For the text-containing cell, return its midpoint in [x, y] coordinate format. 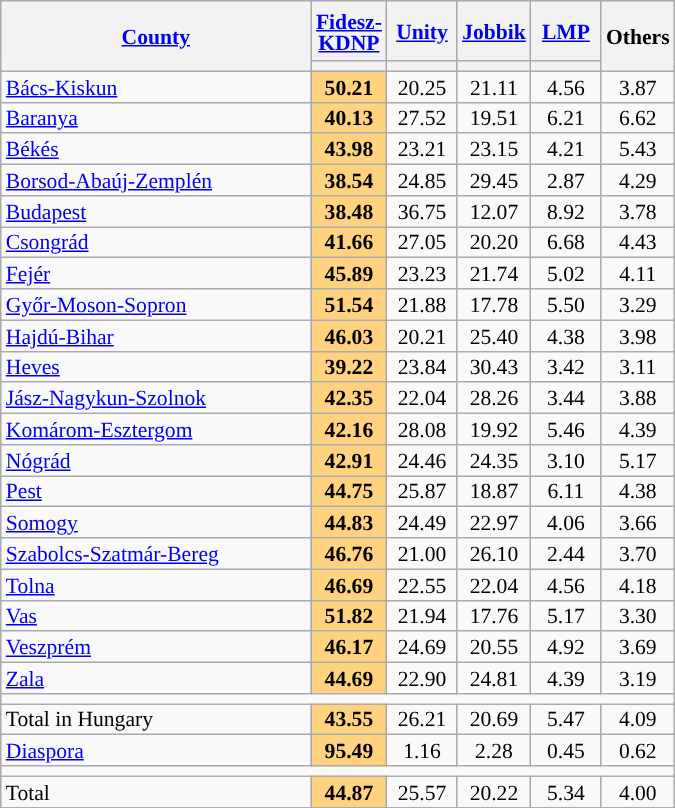
2.28 [494, 750]
3.66 [638, 522]
Komárom-Esztergom [156, 430]
Csongrád [156, 242]
Győr-Moson-Sopron [156, 304]
Békés [156, 150]
4.43 [638, 242]
43.55 [349, 720]
3.42 [566, 366]
51.82 [349, 616]
0.62 [638, 750]
4.06 [566, 522]
Jobbik [494, 31]
44.87 [349, 792]
28.26 [494, 398]
46.03 [349, 336]
3.44 [566, 398]
Heves [156, 366]
Vas [156, 616]
24.85 [422, 180]
2.44 [566, 554]
21.74 [494, 274]
4.18 [638, 584]
6.21 [566, 118]
18.87 [494, 492]
36.75 [422, 212]
3.78 [638, 212]
26.10 [494, 554]
21.11 [494, 86]
21.94 [422, 616]
Baranya [156, 118]
LMP [566, 31]
3.10 [566, 460]
41.66 [349, 242]
24.35 [494, 460]
23.15 [494, 150]
Hajdú-Bihar [156, 336]
30.43 [494, 366]
46.17 [349, 648]
38.48 [349, 212]
42.35 [349, 398]
29.45 [494, 180]
44.75 [349, 492]
Bács-Kiskun [156, 86]
25.57 [422, 792]
95.49 [349, 750]
20.55 [494, 648]
42.91 [349, 460]
Nógrád [156, 460]
6.68 [566, 242]
3.19 [638, 678]
42.16 [349, 430]
27.52 [422, 118]
25.40 [494, 336]
20.20 [494, 242]
0.45 [566, 750]
19.92 [494, 430]
Veszprém [156, 648]
5.43 [638, 150]
Fidesz-KDNP [349, 31]
51.54 [349, 304]
Borsod-Abaúj-Zemplén [156, 180]
Total [156, 792]
23.84 [422, 366]
5.50 [566, 304]
Others [638, 36]
Jász-Nagykun-Szolnok [156, 398]
Fejér [156, 274]
Somogy [156, 522]
24.49 [422, 522]
Tolna [156, 584]
Pest [156, 492]
45.89 [349, 274]
4.92 [566, 648]
3.70 [638, 554]
3.11 [638, 366]
5.47 [566, 720]
Total in Hungary [156, 720]
Szabolcs-Szatmár-Bereg [156, 554]
24.69 [422, 648]
22.55 [422, 584]
4.11 [638, 274]
21.00 [422, 554]
1.16 [422, 750]
20.69 [494, 720]
26.21 [422, 720]
28.08 [422, 430]
3.98 [638, 336]
8.92 [566, 212]
44.69 [349, 678]
22.90 [422, 678]
38.54 [349, 180]
Budapest [156, 212]
39.22 [349, 366]
24.46 [422, 460]
43.98 [349, 150]
20.21 [422, 336]
22.97 [494, 522]
19.51 [494, 118]
3.29 [638, 304]
46.76 [349, 554]
20.25 [422, 86]
44.83 [349, 522]
3.87 [638, 86]
4.09 [638, 720]
17.76 [494, 616]
2.87 [566, 180]
20.22 [494, 792]
6.11 [566, 492]
5.46 [566, 430]
12.07 [494, 212]
3.69 [638, 648]
21.88 [422, 304]
17.78 [494, 304]
5.34 [566, 792]
23.23 [422, 274]
23.21 [422, 150]
Unity [422, 31]
46.69 [349, 584]
Diaspora [156, 750]
4.29 [638, 180]
5.02 [566, 274]
County [156, 36]
25.87 [422, 492]
27.05 [422, 242]
40.13 [349, 118]
3.30 [638, 616]
4.00 [638, 792]
4.21 [566, 150]
24.81 [494, 678]
3.88 [638, 398]
6.62 [638, 118]
50.21 [349, 86]
Zala [156, 678]
